Pinpoint the cell where the given text exists, returning its [x, y] midpoint coordinate. 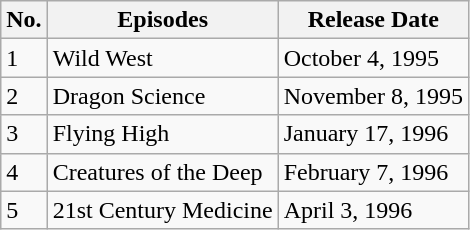
January 17, 1996 [373, 134]
November 8, 1995 [373, 96]
2 [24, 96]
21st Century Medicine [162, 210]
Wild West [162, 58]
Release Date [373, 20]
3 [24, 134]
Episodes [162, 20]
Creatures of the Deep [162, 172]
February 7, 1996 [373, 172]
5 [24, 210]
October 4, 1995 [373, 58]
Dragon Science [162, 96]
No. [24, 20]
1 [24, 58]
Flying High [162, 134]
4 [24, 172]
April 3, 1996 [373, 210]
